Capture the cell that displays the provided text and extract its (X, Y) central coordinate. 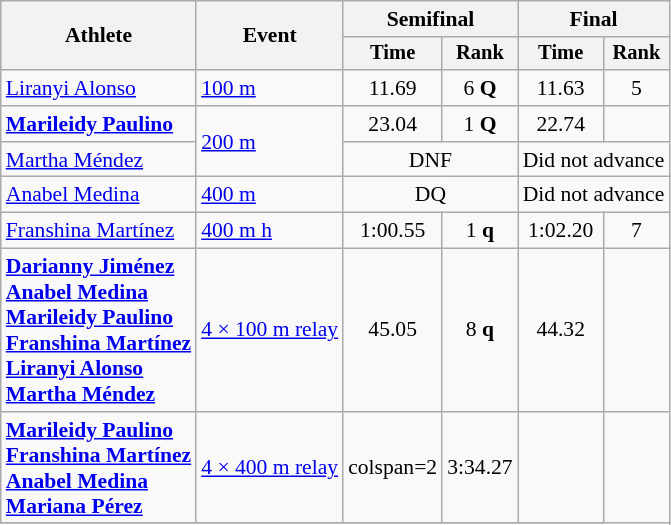
Martha Méndez (98, 160)
DQ (430, 195)
1 Q (480, 124)
4 × 400 m relay (270, 468)
400 m h (270, 231)
23.04 (392, 124)
1 q (480, 231)
4 × 100 m relay (270, 330)
1:02.20 (561, 231)
8 q (480, 330)
22.74 (561, 124)
Semifinal (430, 19)
Franshina Martínez (98, 231)
7 (637, 231)
DNF (430, 160)
Liranyi Alonso (98, 88)
Athlete (98, 36)
Darianny JiménezAnabel MedinaMarileidy PaulinoFranshina MartínezLiranyi AlonsoMartha Méndez (98, 330)
400 m (270, 195)
11.69 (392, 88)
11.63 (561, 88)
44.32 (561, 330)
200 m (270, 142)
Marileidy Paulino (98, 124)
1:00.55 (392, 231)
100 m (270, 88)
Event (270, 36)
5 (637, 88)
colspan=2 (392, 468)
Marileidy PaulinoFranshina MartínezAnabel MedinaMariana Pérez (98, 468)
3:34.27 (480, 468)
6 Q (480, 88)
45.05 (392, 330)
Anabel Medina (98, 195)
Final (594, 19)
